Provide the (x, y) coordinate of the cell's center where the given text is located.  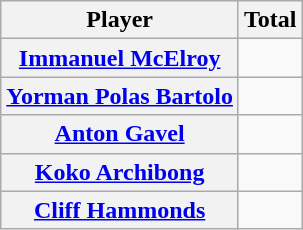
Koko Archibong (120, 172)
Total (270, 20)
Immanuel McElroy (120, 58)
Yorman Polas Bartolo (120, 96)
Player (120, 20)
Cliff Hammonds (120, 210)
Anton Gavel (120, 134)
